Find where the given text appears and provide that cell's center as (X, Y) coordinate. 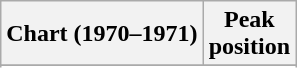
Chart (1970–1971) (102, 34)
Peakposition (249, 34)
